Capture the cell that displays the provided text and extract its [X, Y] central coordinate. 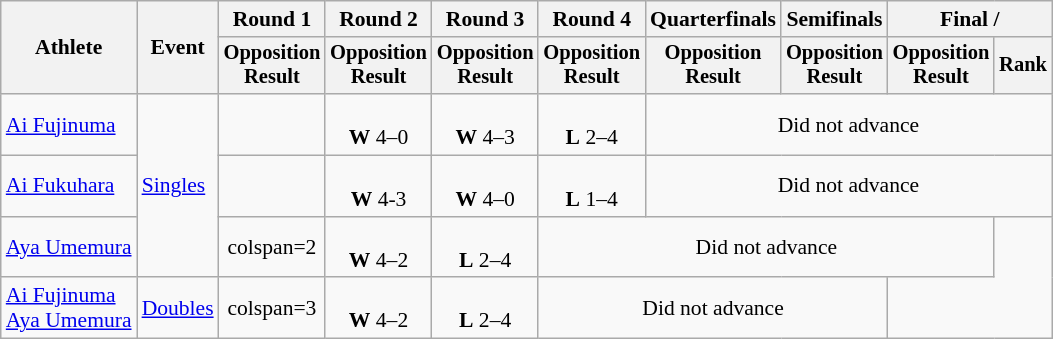
Singles [178, 186]
colspan=2 [272, 248]
Ai Fujinuma [69, 124]
L 1–4 [592, 186]
Round 4 [592, 19]
Quarterfinals [713, 19]
Aya Umemura [69, 248]
Semifinals [834, 19]
Round 2 [378, 19]
colspan=3 [272, 308]
Rank [1023, 66]
W 4–3 [486, 124]
Doubles [178, 308]
Round 3 [486, 19]
Ai FujinumaAya Umemura [69, 308]
W 4-3 [378, 186]
Round 1 [272, 19]
Event [178, 48]
Final / [970, 19]
Athlete [69, 48]
Ai Fukuhara [69, 186]
